For the text-containing cell, return its midpoint in [X, Y] coordinate format. 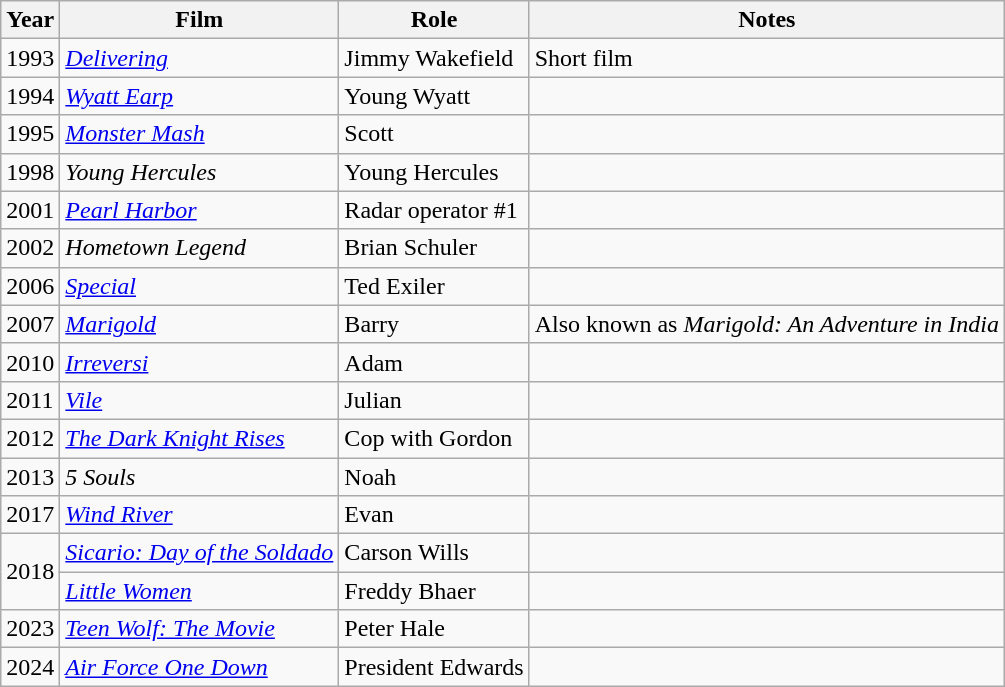
1995 [30, 134]
Carson Wills [434, 553]
Special [200, 286]
Year [30, 20]
Julian [434, 400]
Jimmy Wakefield [434, 58]
Scott [434, 134]
Delivering [200, 58]
Little Women [200, 591]
President Edwards [434, 667]
2017 [30, 515]
Pearl Harbor [200, 210]
1994 [30, 96]
2018 [30, 572]
Irreversi [200, 362]
2007 [30, 324]
Peter Hale [434, 629]
5 Souls [200, 477]
2011 [30, 400]
Hometown Legend [200, 248]
2023 [30, 629]
Evan [434, 515]
2001 [30, 210]
Wyatt Earp [200, 96]
Monster Mash [200, 134]
Marigold [200, 324]
Brian Schuler [434, 248]
Barry [434, 324]
The Dark Knight Rises [200, 438]
Vile [200, 400]
2024 [30, 667]
Young Wyatt [434, 96]
Teen Wolf: The Movie [200, 629]
Radar operator #1 [434, 210]
2012 [30, 438]
2010 [30, 362]
1998 [30, 172]
Sicario: Day of the Soldado [200, 553]
Ted Exiler [434, 286]
2002 [30, 248]
2013 [30, 477]
Film [200, 20]
1993 [30, 58]
Notes [766, 20]
Freddy Bhaer [434, 591]
Also known as Marigold: An Adventure in India [766, 324]
Noah [434, 477]
Role [434, 20]
Short film [766, 58]
Adam [434, 362]
Air Force One Down [200, 667]
Cop with Gordon [434, 438]
Wind River [200, 515]
2006 [30, 286]
